Extract the [X, Y] coordinate from the center of the cell holding the provided text.  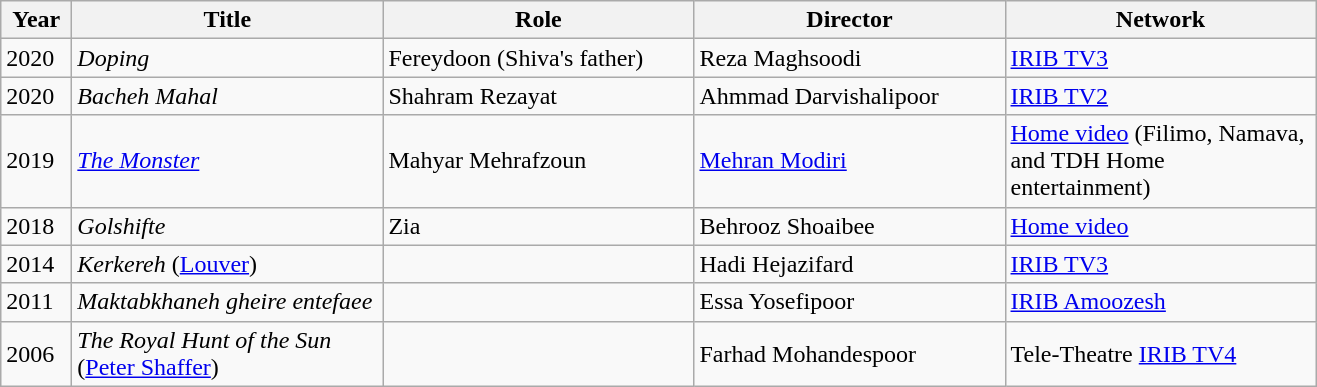
2019 [36, 161]
Role [538, 20]
IRIB Amoozesh [1160, 302]
Behrooz Shoaibee [850, 226]
Network [1160, 20]
Doping [228, 58]
2006 [36, 354]
Kerkereh (Louver) [228, 264]
The Royal Hunt of the Sun (Peter Shaffer) [228, 354]
IRIB TV2 [1160, 96]
Director [850, 20]
2018 [36, 226]
Reza Maghsoodi [850, 58]
2011 [36, 302]
Title [228, 20]
Home video (Filimo, Namava, and TDH Home entertainment) [1160, 161]
Ahmmad Darvishalipoor [850, 96]
Tele-Theatre IRIB TV4 [1160, 354]
Zia [538, 226]
Hadi Hejazifard [850, 264]
2014 [36, 264]
Fereydoon (Shiva's father) [538, 58]
Mahyar Mehrafzoun [538, 161]
Maktabkhaneh gheire entefaee [228, 302]
Farhad Mohandespoor [850, 354]
Golshifte [228, 226]
Year [36, 20]
Bacheh Mahal [228, 96]
Essa Yosefipoor [850, 302]
Shahram Rezayat [538, 96]
The Monster [228, 161]
Mehran Modiri [850, 161]
Home video [1160, 226]
